Return the [X, Y] coordinate for the center point of the cell that contains the specified text.  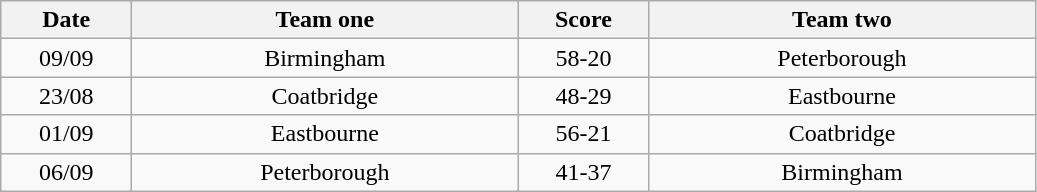
09/09 [66, 58]
Team one [325, 20]
Team two [842, 20]
48-29 [584, 96]
56-21 [584, 134]
58-20 [584, 58]
41-37 [584, 172]
Date [66, 20]
23/08 [66, 96]
Score [584, 20]
06/09 [66, 172]
01/09 [66, 134]
